Extract the [X, Y] coordinate from the center of the cell holding the provided text.  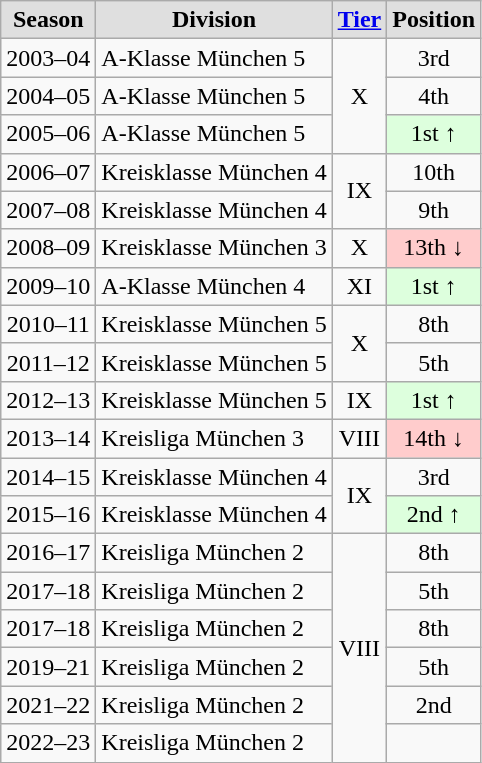
Season [48, 20]
2016–17 [48, 553]
2015–16 [48, 515]
Kreisklasse München 3 [214, 248]
2nd [434, 705]
2004–05 [48, 96]
9th [434, 210]
4th [434, 96]
2009–10 [48, 286]
13th ↓ [434, 248]
A-Klasse München 4 [214, 286]
2011–12 [48, 362]
10th [434, 172]
2010–11 [48, 324]
Division [214, 20]
2006–07 [48, 172]
2nd ↑ [434, 515]
2013–14 [48, 438]
2007–08 [48, 210]
Kreisliga München 3 [214, 438]
14th ↓ [434, 438]
2021–22 [48, 705]
Tier [360, 20]
2019–21 [48, 667]
2012–13 [48, 400]
2022–23 [48, 743]
2014–15 [48, 477]
Position [434, 20]
2003–04 [48, 58]
XI [360, 286]
2008–09 [48, 248]
2005–06 [48, 134]
